From the cell containing the given text, extract its center point as (X, Y) coordinate. 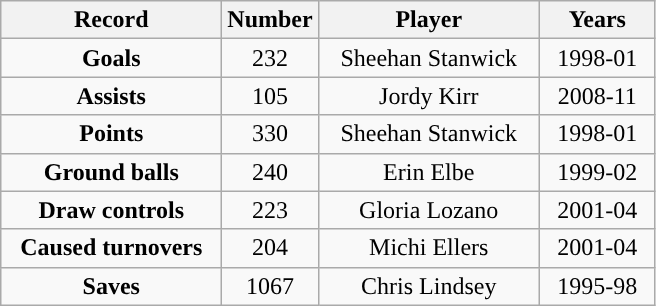
Caused turnovers (112, 248)
Number (270, 20)
Years (597, 20)
Ground balls (112, 172)
Jordy Kirr (428, 96)
1999-02 (597, 172)
Gloria Lozano (428, 210)
232 (270, 58)
Erin Elbe (428, 172)
Assists (112, 96)
Michi Ellers (428, 248)
Chris Lindsey (428, 286)
Player (428, 20)
Saves (112, 286)
330 (270, 134)
204 (270, 248)
2008-11 (597, 96)
Points (112, 134)
1067 (270, 286)
Goals (112, 58)
223 (270, 210)
1995-98 (597, 286)
105 (270, 96)
Record (112, 20)
240 (270, 172)
Draw controls (112, 210)
